Provide the [x, y] coordinate of the cell's center where the given text is located.  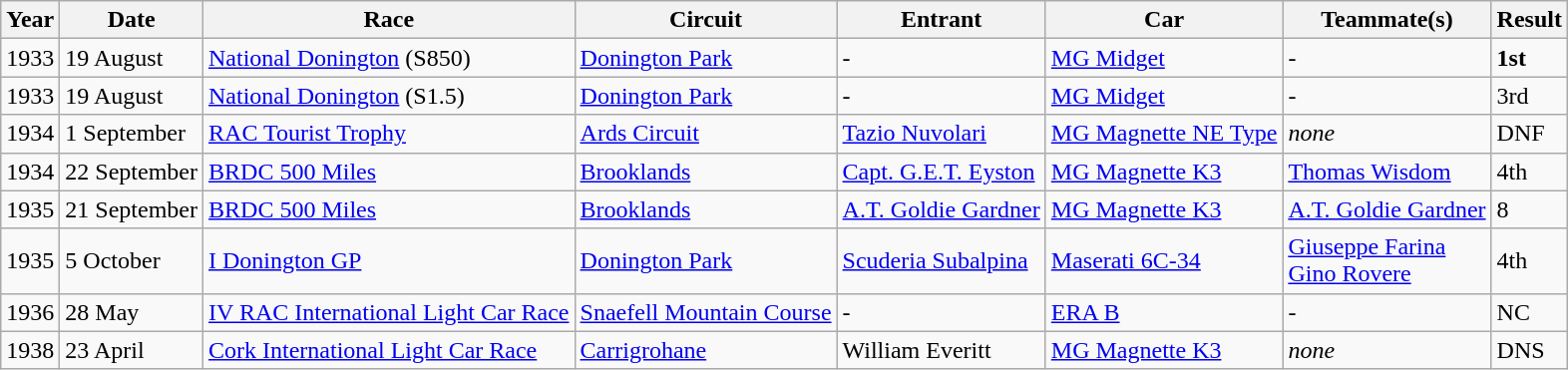
5 October [132, 261]
22 September [132, 172]
1st [1529, 58]
21 September [132, 209]
I Donington GP [389, 261]
William Everitt [942, 350]
Ards Circuit [706, 134]
3rd [1529, 96]
National Donington (S850) [389, 58]
Thomas Wisdom [1386, 172]
Circuit [706, 20]
Teammate(s) [1386, 20]
1938 [30, 350]
Year [30, 20]
Snaefell Mountain Course [706, 312]
MG Magnette NE Type [1164, 134]
Scuderia Subalpina [942, 261]
8 [1529, 209]
Carrigrohane [706, 350]
Result [1529, 20]
IV RAC International Light Car Race [389, 312]
Car [1164, 20]
Race [389, 20]
1936 [30, 312]
Date [132, 20]
DNS [1529, 350]
Tazio Nuvolari [942, 134]
1 September [132, 134]
Maserati 6C-34 [1164, 261]
National Donington (S1.5) [389, 96]
DNF [1529, 134]
23 April [132, 350]
RAC Tourist Trophy [389, 134]
NC [1529, 312]
28 May [132, 312]
Giuseppe FarinaGino Rovere [1386, 261]
Cork International Light Car Race [389, 350]
Entrant [942, 20]
ERA B [1164, 312]
Capt. G.E.T. Eyston [942, 172]
